Return [x, y] of the center of cell containing provided text 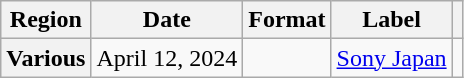
Sony Japan [392, 58]
Label [392, 20]
Various [46, 58]
Date [167, 20]
April 12, 2024 [167, 58]
Format [287, 20]
Region [46, 20]
